Detect which cell encompasses the target text, then output its [x, y] center coordinate. 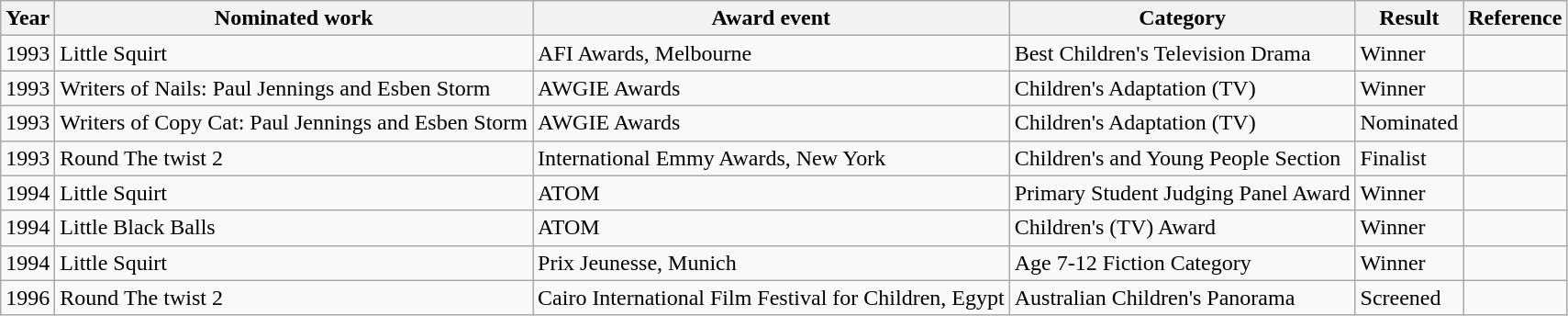
Age 7-12 Fiction Category [1182, 263]
Australian Children's Panorama [1182, 298]
Writers of Nails: Paul Jennings and Esben Storm [294, 88]
Writers of Copy Cat: Paul Jennings and Esben Storm [294, 123]
Primary Student Judging Panel Award [1182, 193]
International Emmy Awards, New York [772, 158]
Little Black Balls [294, 228]
Screened [1409, 298]
Category [1182, 18]
Finalist [1409, 158]
Year [28, 18]
Nominated [1409, 123]
Award event [772, 18]
1996 [28, 298]
Best Children's Television Drama [1182, 53]
Prix Jeunesse, Munich [772, 263]
Result [1409, 18]
Cairo International Film Festival for Children, Egypt [772, 298]
Reference [1516, 18]
Children's and Young People Section [1182, 158]
Children's (TV) Award [1182, 228]
AFI Awards, Melbourne [772, 53]
Nominated work [294, 18]
